Find where the given text appears and provide that cell's center as (X, Y) coordinate. 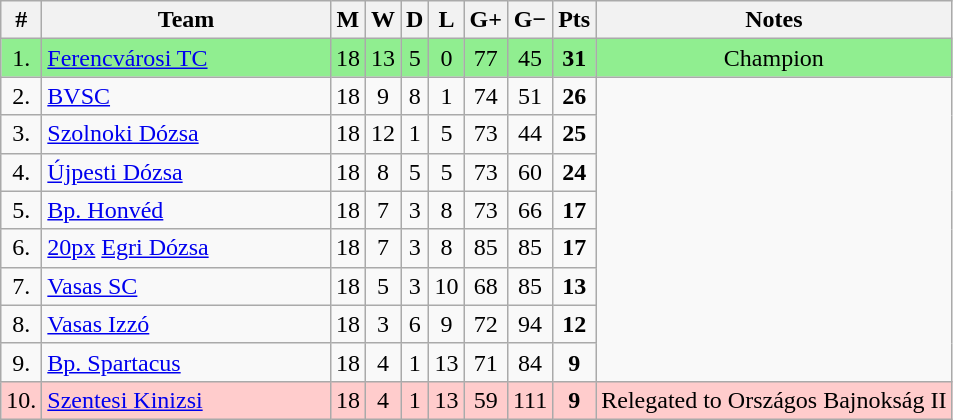
10 (446, 286)
9. (22, 362)
71 (486, 362)
D (414, 20)
111 (530, 400)
51 (530, 96)
Team (186, 20)
77 (486, 58)
74 (486, 96)
Vasas SC (186, 286)
Vasas Izzó (186, 324)
W (382, 20)
# (22, 20)
Champion (774, 58)
5. (22, 210)
20px Egri Dózsa (186, 248)
Pts (574, 20)
Relegated to Országos Bajnokság II (774, 400)
L (446, 20)
8. (22, 324)
6. (22, 248)
24 (574, 172)
1. (22, 58)
31 (574, 58)
26 (574, 96)
72 (486, 324)
3. (22, 134)
25 (574, 134)
Újpesti Dózsa (186, 172)
Bp. Honvéd (186, 210)
7. (22, 286)
68 (486, 286)
Ferencvárosi TC (186, 58)
10. (22, 400)
94 (530, 324)
0 (446, 58)
Bp. Spartacus (186, 362)
84 (530, 362)
60 (530, 172)
Notes (774, 20)
G+ (486, 20)
Szentesi Kinizsi (186, 400)
4. (22, 172)
M (348, 20)
66 (530, 210)
G− (530, 20)
44 (530, 134)
2. (22, 96)
59 (486, 400)
6 (414, 324)
BVSC (186, 96)
45 (530, 58)
Szolnoki Dózsa (186, 134)
